Return (x, y) of the center of cell containing provided text 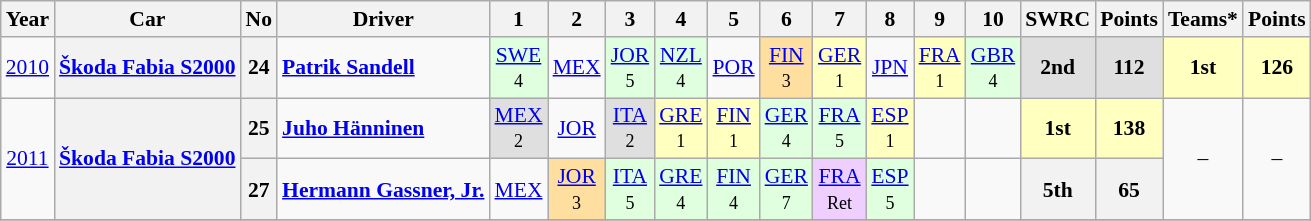
24 (260, 68)
8 (890, 19)
Year (28, 19)
SWRC (1058, 19)
NZL4 (680, 68)
2nd (1058, 68)
JOR (577, 128)
GRE4 (680, 190)
MEX2 (518, 128)
JPN (890, 68)
POR (734, 68)
2011 (28, 159)
3 (630, 19)
JOR5 (630, 68)
Car (147, 19)
25 (260, 128)
4 (680, 19)
Driver (383, 19)
GER4 (786, 128)
7 (840, 19)
FRARet (840, 190)
JOR3 (577, 190)
FIN4 (734, 190)
GRE1 (680, 128)
FIN3 (786, 68)
FRA1 (940, 68)
2 (577, 19)
GBR4 (994, 68)
Juho Hänninen (383, 128)
9 (940, 19)
ESP1 (890, 128)
5 (734, 19)
ITA2 (630, 128)
ITA5 (630, 190)
Hermann Gassner, Jr. (383, 190)
138 (1129, 128)
GER7 (786, 190)
FIN1 (734, 128)
2010 (28, 68)
FRA5 (840, 128)
6 (786, 19)
10 (994, 19)
5th (1058, 190)
GER1 (840, 68)
Teams* (1203, 19)
126 (1277, 68)
65 (1129, 190)
No (260, 19)
SWE4 (518, 68)
Patrik Sandell (383, 68)
27 (260, 190)
1 (518, 19)
112 (1129, 68)
ESP5 (890, 190)
